Detect which cell encompasses the target text, then output its [x, y] center coordinate. 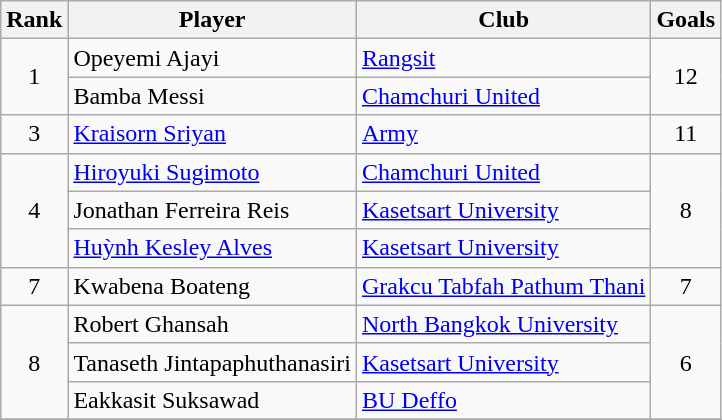
Club [503, 20]
Grakcu Tabfah Pathum Thani [503, 286]
Rangsit [503, 58]
Kwabena Boateng [212, 286]
Huỳnh Kesley Alves [212, 248]
BU Deffo [503, 400]
Hiroyuki Sugimoto [212, 172]
Eakkasit Suksawad [212, 400]
Bamba Messi [212, 96]
Goals [686, 20]
Kraisorn Sriyan [212, 134]
Tanaseth Jintapaphuthanasiri [212, 362]
3 [34, 134]
Army [503, 134]
4 [34, 210]
Opeyemi Ajayi [212, 58]
North Bangkok University [503, 324]
Robert Ghansah [212, 324]
Rank [34, 20]
Player [212, 20]
12 [686, 77]
1 [34, 77]
6 [686, 362]
11 [686, 134]
Jonathan Ferreira Reis [212, 210]
